Scan for the cell matching the given text and deliver its [X, Y] coordinate at center. 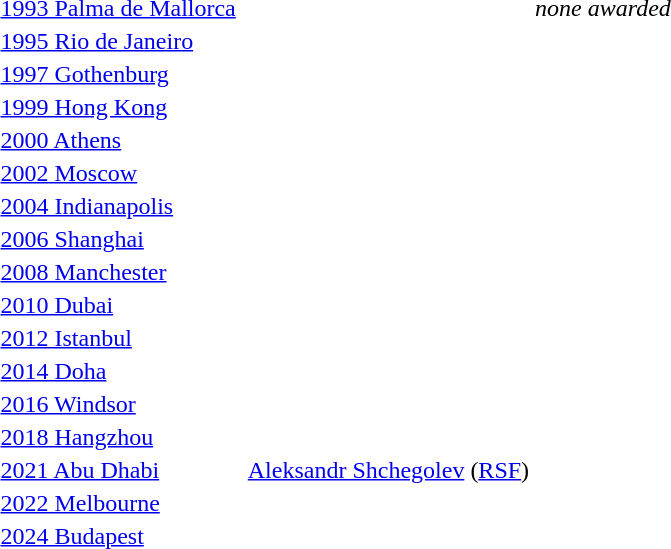
Aleksandr Shchegolev (RSF) [388, 470]
